Identify which cell holds the provided text, then report its (x, y) central coordinate. 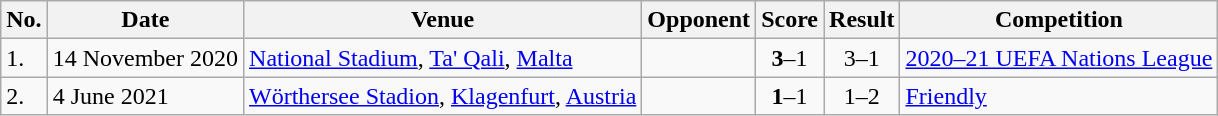
14 November 2020 (145, 58)
Venue (443, 20)
Competition (1059, 20)
Date (145, 20)
National Stadium, Ta' Qali, Malta (443, 58)
Result (862, 20)
1–2 (862, 96)
1. (24, 58)
Score (790, 20)
2. (24, 96)
Friendly (1059, 96)
1–1 (790, 96)
Opponent (699, 20)
4 June 2021 (145, 96)
No. (24, 20)
Wörthersee Stadion, Klagenfurt, Austria (443, 96)
2020–21 UEFA Nations League (1059, 58)
